Provide the (X, Y) coordinate of the cell's center where the given text is located.  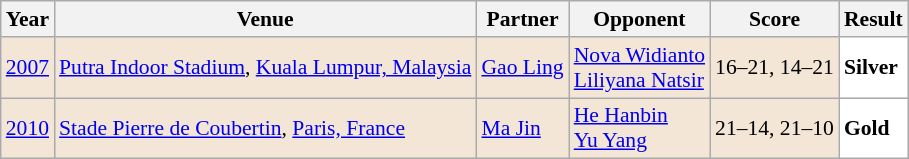
Partner (522, 19)
Stade Pierre de Coubertin, Paris, France (265, 128)
Gao Ling (522, 68)
Nova Widianto Liliyana Natsir (640, 68)
2007 (28, 68)
2010 (28, 128)
Result (874, 19)
16–21, 14–21 (774, 68)
Silver (874, 68)
Opponent (640, 19)
21–14, 21–10 (774, 128)
Ma Jin (522, 128)
Year (28, 19)
Putra Indoor Stadium, Kuala Lumpur, Malaysia (265, 68)
He Hanbin Yu Yang (640, 128)
Gold (874, 128)
Score (774, 19)
Venue (265, 19)
